From the cell containing the given text, extract its center point as [x, y] coordinate. 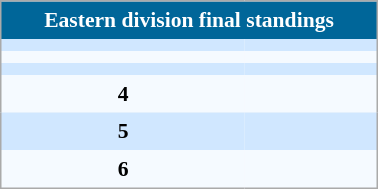
5 [122, 131]
6 [122, 169]
Eastern division final standings [189, 20]
4 [122, 94]
